From the cell containing the given text, extract its center point as (X, Y) coordinate. 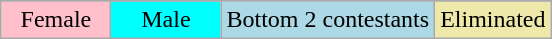
Female (56, 20)
Male (166, 20)
Bottom 2 contestants (328, 20)
Eliminated (493, 20)
